Output the [x, y] coordinate of the center of the cell containing the given text.  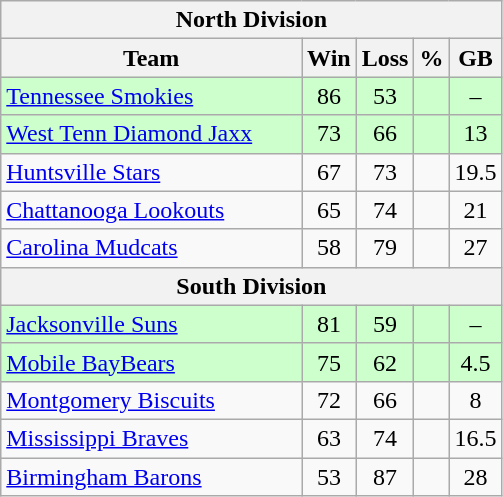
58 [330, 248]
72 [330, 400]
8 [476, 400]
27 [476, 248]
65 [330, 210]
75 [330, 362]
West Tenn Diamond Jaxx [152, 134]
63 [330, 438]
Birmingham Barons [152, 477]
79 [385, 248]
86 [330, 96]
19.5 [476, 172]
Mobile BayBears [152, 362]
59 [385, 324]
13 [476, 134]
67 [330, 172]
21 [476, 210]
Loss [385, 58]
4.5 [476, 362]
North Division [252, 20]
28 [476, 477]
81 [330, 324]
% [432, 58]
Carolina Mudcats [152, 248]
Team [152, 58]
Montgomery Biscuits [152, 400]
GB [476, 58]
87 [385, 477]
Tennessee Smokies [152, 96]
62 [385, 362]
Chattanooga Lookouts [152, 210]
Mississippi Braves [152, 438]
Huntsville Stars [152, 172]
Win [330, 58]
16.5 [476, 438]
Jacksonville Suns [152, 324]
South Division [252, 286]
